Capture the cell that displays the provided text and extract its (x, y) central coordinate. 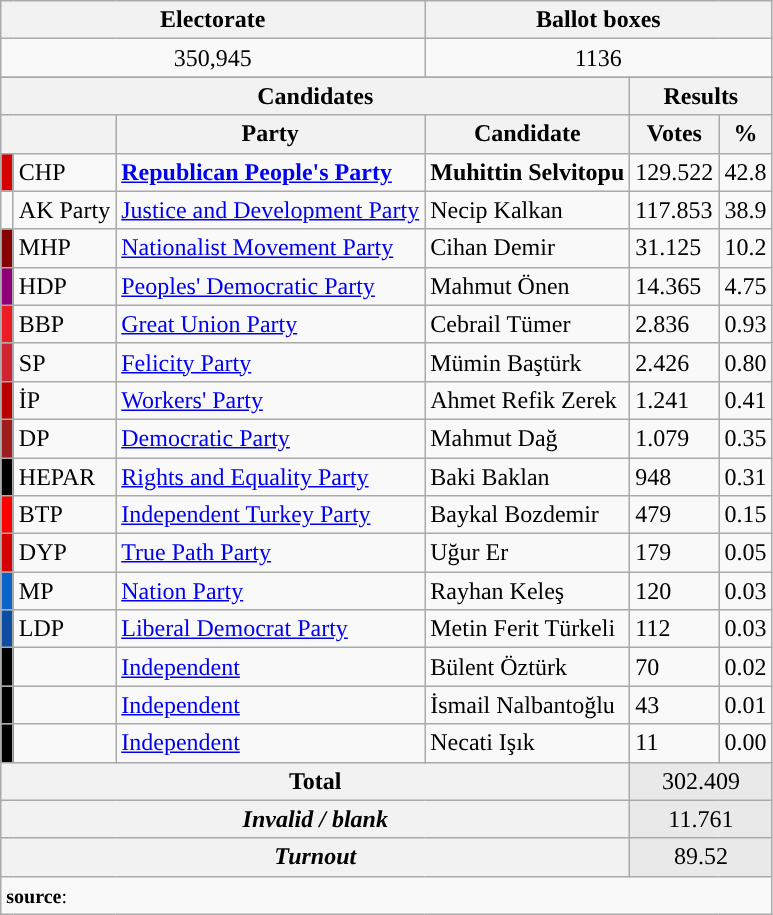
SP (64, 362)
Votes (674, 134)
Mahmut Önen (528, 286)
HDP (64, 286)
Mümin Baştürk (528, 362)
Ballot boxes (598, 20)
129.522 (674, 172)
Total (316, 781)
Cebrail Tümer (528, 324)
0.31 (746, 477)
Invalid / blank (316, 819)
0.35 (746, 438)
Electorate (213, 20)
İsmail Nalbantoğlu (528, 705)
0.05 (746, 553)
43 (674, 705)
İP (64, 400)
14.365 (674, 286)
2.426 (674, 362)
% (746, 134)
Baki Baklan (528, 477)
0.80 (746, 362)
Felicity Party (270, 362)
479 (674, 515)
0.93 (746, 324)
Candidate (528, 134)
BTP (64, 515)
Democratic Party (270, 438)
1.079 (674, 438)
Cihan Demir (528, 248)
0.00 (746, 743)
0.41 (746, 400)
LDP (64, 629)
Candidates (316, 96)
Necati Işık (528, 743)
Party (270, 134)
Peoples' Democratic Party (270, 286)
11 (674, 743)
Great Union Party (270, 324)
Liberal Democrat Party (270, 629)
BBP (64, 324)
31.125 (674, 248)
Independent Turkey Party (270, 515)
10.2 (746, 248)
Turnout (316, 857)
Nation Party (270, 591)
HEPAR (64, 477)
Republican People's Party (270, 172)
1136 (598, 58)
112 (674, 629)
Necip Kalkan (528, 210)
70 (674, 667)
179 (674, 553)
MHP (64, 248)
Workers' Party (270, 400)
117.853 (674, 210)
350,945 (213, 58)
Justice and Development Party (270, 210)
948 (674, 477)
42.8 (746, 172)
source: (386, 895)
CHP (64, 172)
0.15 (746, 515)
Results (701, 96)
Rights and Equality Party (270, 477)
Muhittin Selvitopu (528, 172)
Mahmut Dağ (528, 438)
0.02 (746, 667)
Metin Ferit Türkeli (528, 629)
DP (64, 438)
0.01 (746, 705)
Bülent Öztürk (528, 667)
AK Party (64, 210)
11.761 (701, 819)
MP (64, 591)
True Path Party (270, 553)
38.9 (746, 210)
DYP (64, 553)
Nationalist Movement Party (270, 248)
89.52 (701, 857)
120 (674, 591)
Baykal Bozdemir (528, 515)
302.409 (701, 781)
2.836 (674, 324)
Uğur Er (528, 553)
Ahmet Refik Zerek (528, 400)
1.241 (674, 400)
Rayhan Keleş (528, 591)
4.75 (746, 286)
